From the cell containing the given text, extract its center point as [X, Y] coordinate. 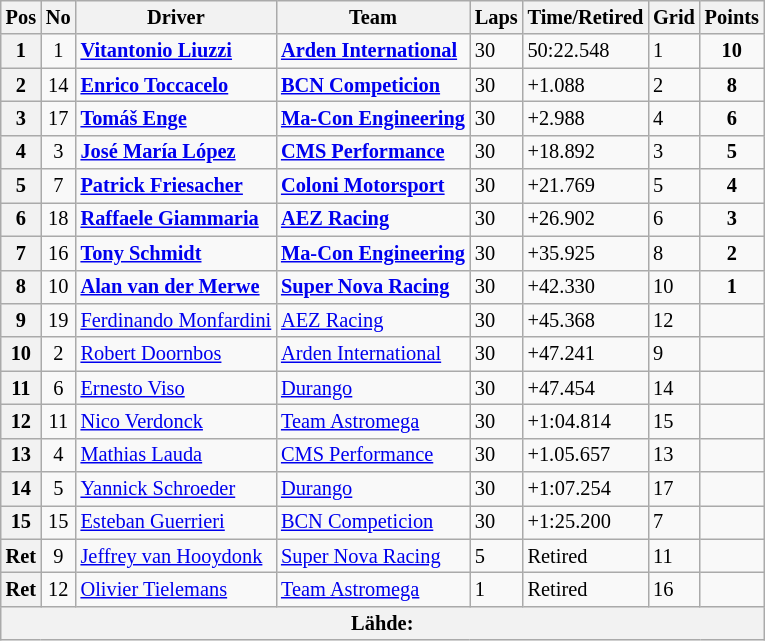
18 [58, 219]
+42.330 [586, 287]
Alan van der Merwe [176, 287]
Grid [674, 17]
+21.769 [586, 186]
Robert Doornbos [176, 354]
+35.925 [586, 253]
+1:25.200 [586, 522]
Team [373, 17]
Yannick Schroeder [176, 489]
50:22.548 [586, 51]
Nico Verdonck [176, 421]
Coloni Motorsport [373, 186]
Jeffrey van Hooydonk [176, 556]
+47.241 [586, 354]
Esteban Guerrieri [176, 522]
+1:07.254 [586, 489]
Tomáš Enge [176, 118]
+1.088 [586, 85]
Vitantonio Liuzzi [176, 51]
Lähde: [382, 623]
Driver [176, 17]
Olivier Tielemans [176, 589]
+2.988 [586, 118]
Ernesto Viso [176, 388]
Tony Schmidt [176, 253]
Raffaele Giammaria [176, 219]
Laps [496, 17]
José María López [176, 152]
+26.902 [586, 219]
+47.454 [586, 388]
+45.368 [586, 320]
+1.05.657 [586, 455]
19 [58, 320]
Mathias Lauda [176, 455]
Ferdinando Monfardini [176, 320]
No [58, 17]
+18.892 [586, 152]
Enrico Toccacelo [176, 85]
Patrick Friesacher [176, 186]
Pos [21, 17]
Points [732, 17]
+1:04.814 [586, 421]
Time/Retired [586, 17]
